Find where the given text appears and provide that cell's center as [X, Y] coordinate. 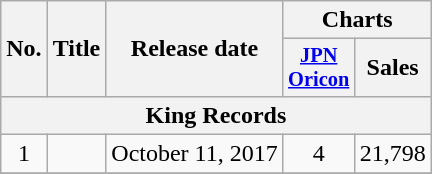
Release date [194, 49]
No. [24, 49]
JPNOricon [318, 68]
Sales [392, 68]
1 [24, 154]
Charts [357, 20]
4 [318, 154]
21,798 [392, 154]
October 11, 2017 [194, 154]
Title [76, 49]
King Records [216, 115]
